Return (X, Y) of the center of cell containing provided text 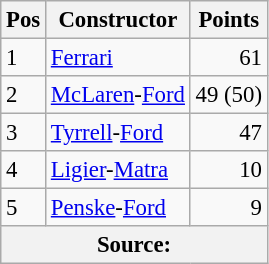
Ligier-Matra (118, 170)
Pos (24, 20)
Tyrrell-Ford (118, 133)
5 (24, 208)
49 (50) (228, 95)
Penske-Ford (118, 208)
Ferrari (118, 58)
Source: (134, 245)
1 (24, 58)
10 (228, 170)
McLaren-Ford (118, 95)
47 (228, 133)
2 (24, 95)
Constructor (118, 20)
4 (24, 170)
3 (24, 133)
9 (228, 208)
61 (228, 58)
Points (228, 20)
